For the text-containing cell, return its midpoint in [X, Y] coordinate format. 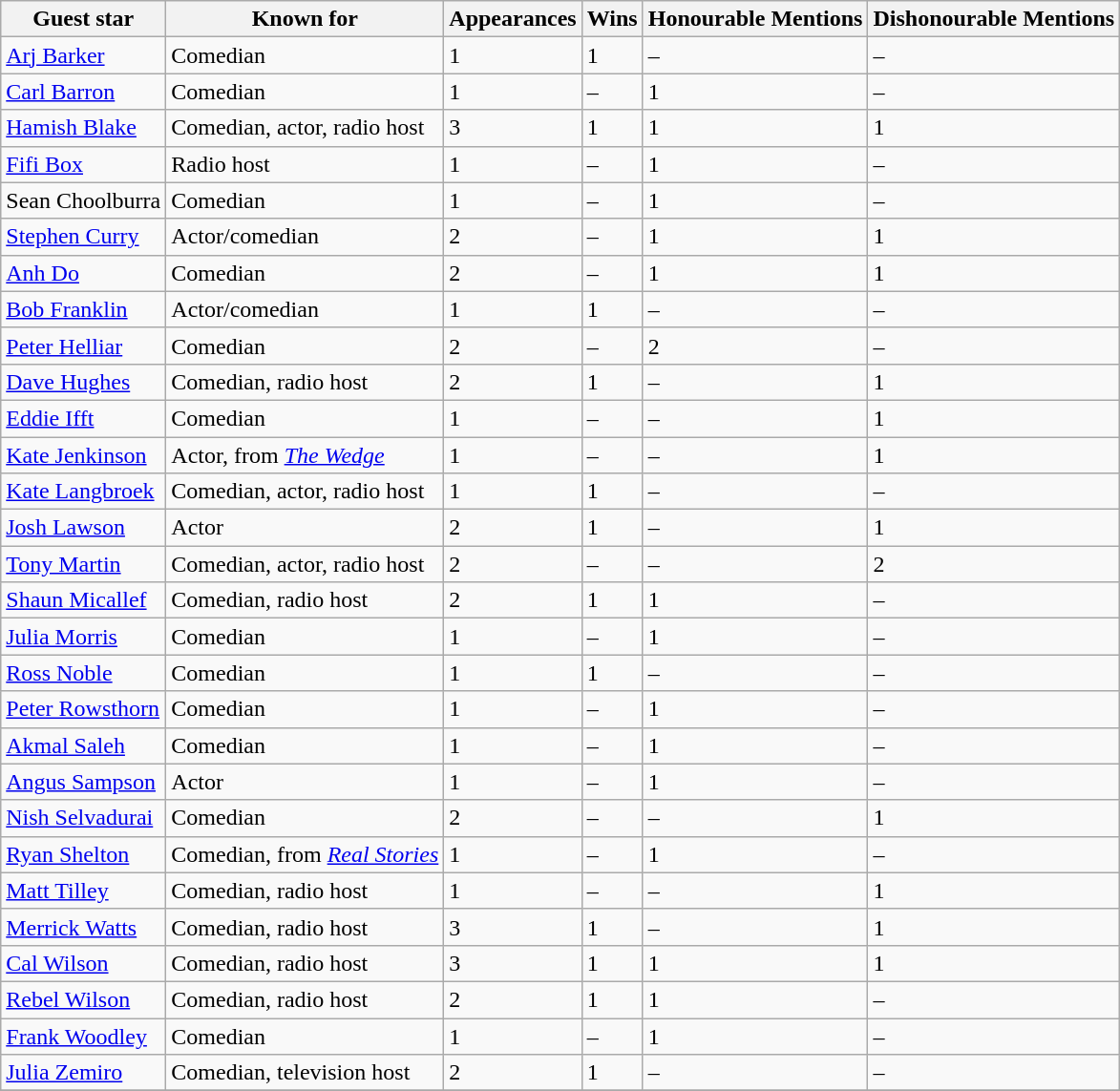
Kate Jenkinson [84, 455]
Shaun Micallef [84, 600]
Dave Hughes [84, 382]
Akmal Saleh [84, 745]
Cal Wilson [84, 963]
Wins [612, 19]
Comedian, from Real Stories [306, 854]
Carl Barron [84, 92]
Ross Noble [84, 673]
Matt Tilley [84, 891]
Kate Langbroek [84, 492]
Anh Do [84, 273]
Actor, from The Wedge [306, 455]
Peter Helliar [84, 346]
Angus Sampson [84, 782]
Tony Martin [84, 564]
Hamish Blake [84, 128]
Ryan Shelton [84, 854]
Eddie Ifft [84, 418]
Sean Choolburra [84, 200]
Nish Selvadurai [84, 818]
Known for [306, 19]
Fifi Box [84, 164]
Frank Woodley [84, 1036]
Arj Barker [84, 55]
Julia Morris [84, 637]
Guest star [84, 19]
Rebel Wilson [84, 999]
Josh Lawson [84, 528]
Comedian, television host [306, 1073]
Radio host [306, 164]
Stephen Curry [84, 237]
Peter Rowsthorn [84, 709]
Bob Franklin [84, 309]
Julia Zemiro [84, 1073]
Dishonourable Mentions [994, 19]
Appearances [513, 19]
Merrick Watts [84, 927]
Honourable Mentions [755, 19]
